Identify which cell holds the provided text, then report its (X, Y) central coordinate. 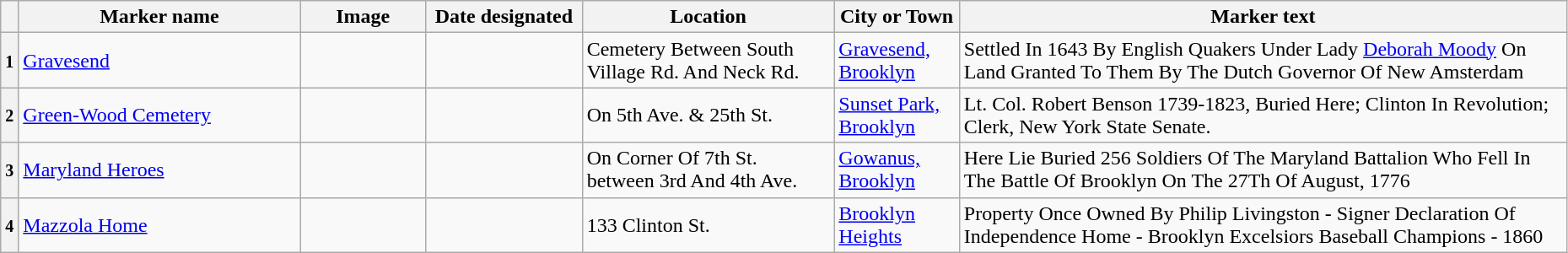
Maryland Heroes (159, 170)
4 (10, 224)
Image (363, 17)
2 (10, 115)
Marker name (159, 17)
Mazzola Home (159, 224)
3 (10, 170)
133 Clinton St. (709, 224)
City or Town (897, 17)
Cemetery Between South Village Rd. And Neck Rd. (709, 61)
Lt. Col. Robert Benson 1739-1823, Buried Here; Clinton In Revolution; Clerk, New York State Senate. (1263, 115)
Settled In 1643 By English Quakers Under Lady Deborah Moody On Land Granted To Them By The Dutch Governor Of New Amsterdam (1263, 61)
Date designated (504, 17)
Sunset Park, Brooklyn (897, 115)
Brooklyn Heights (897, 224)
1 (10, 61)
On 5th Ave. & 25th St. (709, 115)
Green-Wood Cemetery (159, 115)
Gowanus, Brooklyn (897, 170)
Property Once Owned By Philip Livingston - Signer Declaration Of Independence Home - Brooklyn Excelsiors Baseball Champions - 1860 (1263, 224)
Here Lie Buried 256 Soldiers Of The Maryland Battalion Who Fell In The Battle Of Brooklyn On The 27Th Of August, 1776 (1263, 170)
Gravesend (159, 61)
Gravesend, Brooklyn (897, 61)
On Corner Of 7th St. between 3rd And 4th Ave. (709, 170)
Location (709, 17)
Marker text (1263, 17)
